Search for the cell housing the specified text and yield its (X, Y) center coordinate. 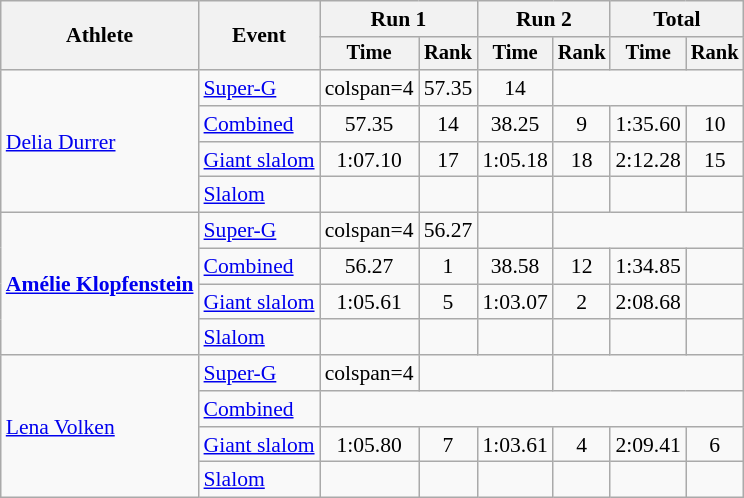
38.25 (514, 124)
4 (582, 445)
1:35.60 (648, 124)
2:09.41 (648, 445)
1:34.85 (648, 267)
12 (582, 267)
7 (448, 445)
17 (448, 160)
Amélie Klopfenstein (100, 284)
38.58 (514, 267)
1:05.61 (370, 302)
15 (715, 160)
Total (676, 19)
Delia Durrer (100, 141)
1:03.07 (514, 302)
Run 1 (399, 19)
9 (582, 124)
1:03.61 (514, 445)
18 (582, 160)
1:07.10 (370, 160)
Event (260, 36)
2 (582, 302)
1 (448, 267)
Lena Volken (100, 426)
Athlete (100, 36)
5 (448, 302)
2:08.68 (648, 302)
6 (715, 445)
1:05.80 (370, 445)
2:12.28 (648, 160)
1:05.18 (514, 160)
Run 2 (544, 19)
10 (715, 124)
